Scan for the cell matching the given text and deliver its (x, y) coordinate at center. 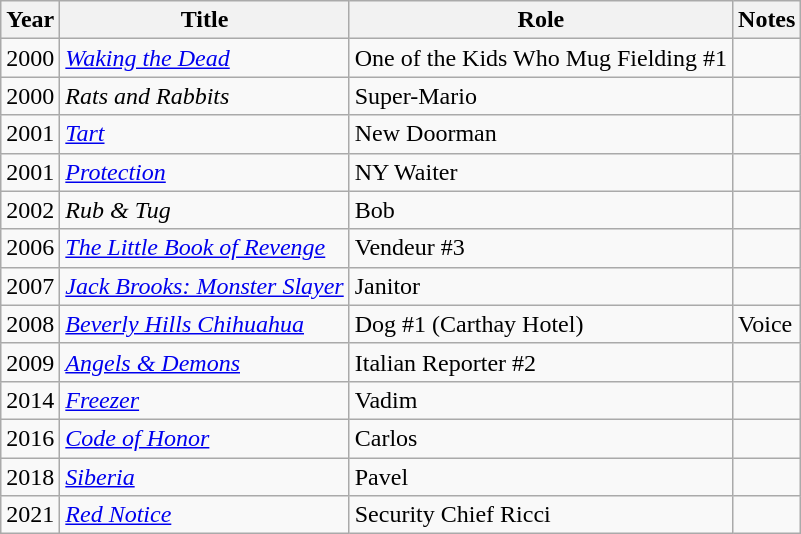
2006 (30, 248)
Rats and Rabbits (204, 96)
One of the Kids Who Mug Fielding #1 (540, 58)
Super-Mario (540, 96)
2002 (30, 210)
Vadim (540, 400)
Siberia (204, 477)
2016 (30, 438)
Notes (767, 20)
Dog #1 (Carthay Hotel) (540, 324)
Code of Honor (204, 438)
Title (204, 20)
Role (540, 20)
Rub & Tug (204, 210)
Year (30, 20)
2008 (30, 324)
Pavel (540, 477)
Carlos (540, 438)
NY Waiter (540, 172)
Janitor (540, 286)
Angels & Demons (204, 362)
2014 (30, 400)
The Little Book of Revenge (204, 248)
Voice (767, 324)
Italian Reporter #2 (540, 362)
2021 (30, 515)
Bob (540, 210)
Protection (204, 172)
Tart (204, 134)
Beverly Hills Chihuahua (204, 324)
Vendeur #3 (540, 248)
2009 (30, 362)
Security Chief Ricci (540, 515)
Jack Brooks: Monster Slayer (204, 286)
Waking the Dead (204, 58)
New Doorman (540, 134)
2007 (30, 286)
2018 (30, 477)
Freezer (204, 400)
Red Notice (204, 515)
